Extract the (x, y) coordinate from the center of the cell holding the provided text.  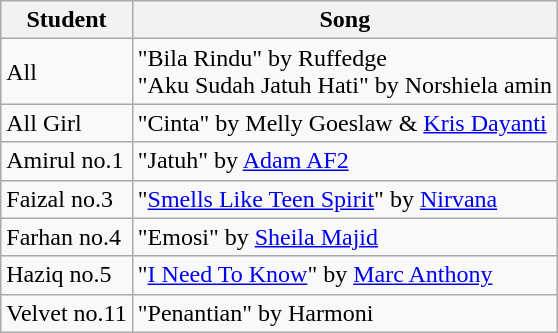
Amirul no.1 (66, 161)
All Girl (66, 123)
"I Need To Know" by Marc Anthony (344, 275)
Faizal no.3 (66, 199)
Song (344, 20)
"Cinta" by Melly Goeslaw & Kris Dayanti (344, 123)
"Penantian" by Harmoni (344, 313)
All (66, 72)
"Jatuh" by Adam AF2 (344, 161)
Student (66, 20)
Velvet no.11 (66, 313)
Haziq no.5 (66, 275)
"Bila Rindu" by Ruffedge "Aku Sudah Jatuh Hati" by Norshiela amin (344, 72)
"Emosi" by Sheila Majid (344, 237)
Farhan no.4 (66, 237)
"Smells Like Teen Spirit" by Nirvana (344, 199)
